Determine the (x, y) coordinate at the center of the cell enclosing the given text.  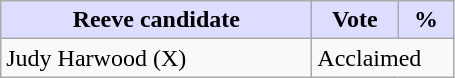
Acclaimed (383, 58)
Judy Harwood (X) (156, 58)
Vote (355, 20)
Reeve candidate (156, 20)
% (426, 20)
